Scan for the cell matching the given text and deliver its [X, Y] coordinate at center. 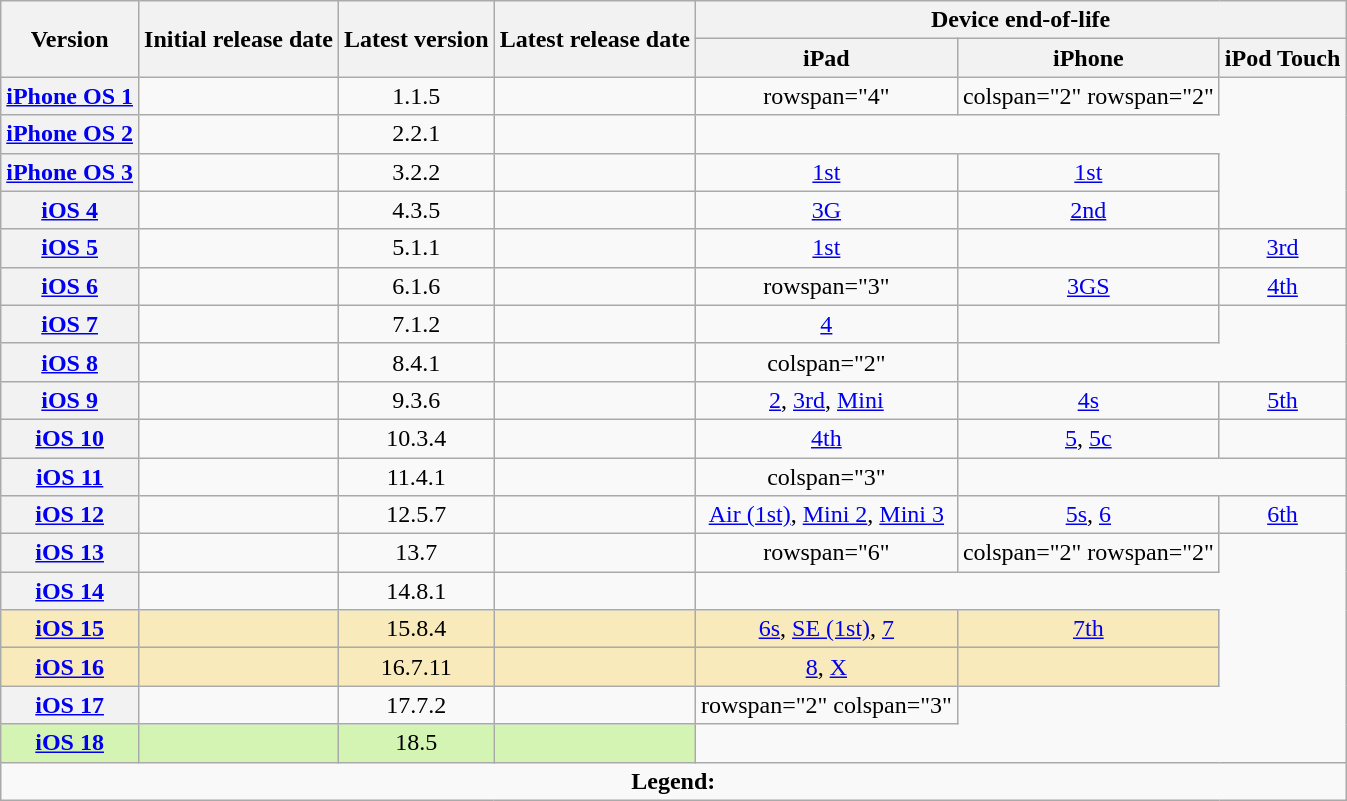
iPhone [1088, 58]
Version [70, 39]
2nd [1088, 210]
colspan="2" [826, 362]
12.5.7 [416, 515]
16.7.11 [416, 667]
Device end-of-life [1020, 20]
5, 5c [1088, 438]
iOS 7 [70, 324]
3.2.2 [416, 172]
iPod Touch [1282, 58]
iOS 18 [70, 743]
iOS 14 [70, 591]
iOS 8 [70, 362]
3GS [1088, 286]
Air (1st), Mini 2, Mini 3 [826, 515]
2.2.1 [416, 134]
iOS 6 [70, 286]
Latest release date [594, 39]
4 [826, 324]
3rd [1282, 248]
7th [1088, 629]
rowspan="3" [826, 286]
Legend: [674, 781]
8, X [826, 667]
13.7 [416, 553]
iOS 16 [70, 667]
iPad [826, 58]
10.3.4 [416, 438]
1.1.5 [416, 96]
iOS 9 [70, 400]
4.3.5 [416, 210]
4s [1088, 400]
6.1.6 [416, 286]
rowspan="4" [826, 96]
8.4.1 [416, 362]
iPhone OS 1 [70, 96]
Latest version [416, 39]
rowspan="2" colspan="3" [826, 705]
rowspan="6" [826, 553]
7.1.2 [416, 324]
iOS 11 [70, 477]
6s, SE (1st), 7 [826, 629]
iOS 15 [70, 629]
iOS 13 [70, 553]
iPhone OS 3 [70, 172]
iOS 5 [70, 248]
iOS 12 [70, 515]
5s, 6 [1088, 515]
17.7.2 [416, 705]
6th [1282, 515]
iOS 10 [70, 438]
14.8.1 [416, 591]
11.4.1 [416, 477]
iPhone OS 2 [70, 134]
iOS 17 [70, 705]
Initial release date [239, 39]
9.3.6 [416, 400]
colspan="3" [826, 477]
5th [1282, 400]
15.8.4 [416, 629]
18.5 [416, 743]
iOS 4 [70, 210]
5.1.1 [416, 248]
3G [826, 210]
2, 3rd, Mini [826, 400]
